Extract the [X, Y] coordinate from the center of the cell holding the provided text.  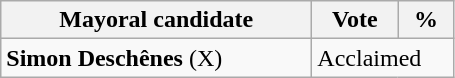
Mayoral candidate [156, 20]
Vote [355, 20]
% [426, 20]
Acclaimed [383, 58]
Simon Deschênes (X) [156, 58]
